Search for the cell housing the specified text and yield its [x, y] center coordinate. 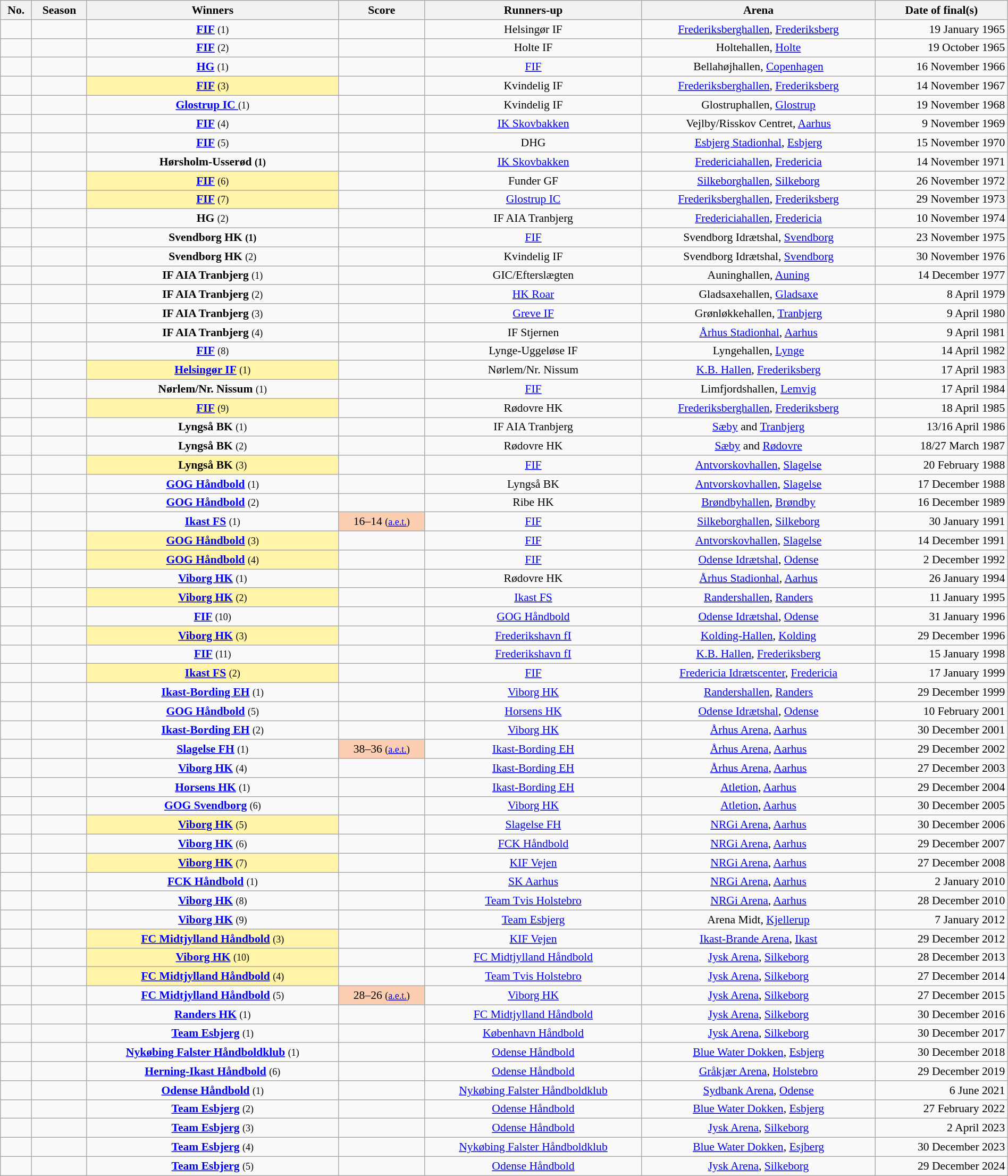
IF AIA Tranbjerg (2) [213, 295]
29 December 2012 [942, 939]
Sæby and Tranbjerg [759, 427]
Ikast FS (2) [213, 673]
Brøndbyhallen, Brøndby [759, 503]
Ikast FS [533, 598]
10 November 1974 [942, 219]
Date of final(s) [942, 10]
30 December 2001 [942, 730]
GOG Svendborg (6) [213, 806]
FIF (6) [213, 181]
27 February 2022 [942, 1109]
Team Esbjerg (2) [213, 1109]
29 December 1999 [942, 693]
Limfjordshallen, Lemvig [759, 389]
Slagelse FH [533, 825]
30 December 2018 [942, 1053]
Team Esbjerg (4) [213, 1147]
30 December 2005 [942, 806]
14 December 1977 [942, 276]
FIF (9) [213, 408]
19 January 1965 [942, 29]
Greve IF [533, 313]
19 November 1968 [942, 105]
Slagelse FH (1) [213, 749]
17 January 1999 [942, 673]
27 December 2008 [942, 863]
28 December 2010 [942, 901]
Ikast-Bording EH (2) [213, 730]
28 December 2013 [942, 957]
Ribe HK [533, 503]
15 January 1998 [942, 654]
Viborg HK (10) [213, 957]
29 December 2007 [942, 844]
29 December 2004 [942, 787]
GIC/Efterslægten [533, 276]
14 December 1991 [942, 541]
Glostruphallen, Glostrup [759, 105]
Herning-Ikast Håndbold (6) [213, 1071]
Team Esbjerg (5) [213, 1166]
Lyngså BK (1) [213, 427]
GOG Håndbold (1) [213, 484]
GOG Håndbold (3) [213, 541]
28–26 (a.e.t.) [382, 996]
FIF (8) [213, 351]
18 April 1985 [942, 408]
Kolding-Hallen, Kolding [759, 636]
FC Midtjylland Håndbold (5) [213, 996]
IF Stjernen [533, 332]
9 April 1981 [942, 332]
27 December 2014 [942, 977]
Horsens HK (1) [213, 787]
IF AIA Tranbjerg (4) [213, 332]
16 November 1966 [942, 67]
Arena [759, 10]
Glostrup IC [533, 199]
Nørlem/Nr. Nissum (1) [213, 389]
FIF (11) [213, 654]
14 April 1982 [942, 351]
FIF (5) [213, 143]
FIF (3) [213, 86]
30 December 2023 [942, 1147]
Lyngså BK [533, 484]
6 June 2021 [942, 1090]
Esbjerg Stadionhal, Esbjerg [759, 143]
Svendborg HK (2) [213, 256]
FIF (1) [213, 29]
23 November 1975 [942, 238]
Viborg HK (2) [213, 598]
27 December 2015 [942, 996]
Helsingør IF [533, 29]
Lyngså BK (2) [213, 446]
17 December 1988 [942, 484]
15 November 1970 [942, 143]
HK Roar [533, 295]
Viborg HK (3) [213, 636]
30 January 1991 [942, 522]
FCK Håndbold [533, 844]
No. [16, 10]
29 November 1973 [942, 199]
Sæby and Rødovre [759, 446]
FCK Håndbold (1) [213, 882]
Viborg HK (4) [213, 768]
9 April 1980 [942, 313]
17 April 1984 [942, 389]
2 December 1992 [942, 560]
Lyngså BK (3) [213, 465]
2 April 2023 [942, 1128]
Team Esbjerg [533, 920]
17 April 1983 [942, 370]
Lynge-Uggeløse IF [533, 351]
Auninghallen, Auning [759, 276]
30 December 2006 [942, 825]
Sydbank Arena, Odense [759, 1090]
14 November 1967 [942, 86]
Randers HK (1) [213, 1014]
Horsens HK [533, 711]
Fredericia Idrætscenter, Fredericia [759, 673]
31 January 1996 [942, 616]
Ikast-Bording EH (1) [213, 693]
30 December 2016 [942, 1014]
Vejlby/Risskov Centret, Aarhus [759, 124]
IF AIA Tranbjerg (1) [213, 276]
GOG Håndbold (2) [213, 503]
HG (2) [213, 219]
29 December 1996 [942, 636]
Svendborg HK (1) [213, 238]
Odense Håndbold (1) [213, 1090]
FC Midtjylland Håndbold (3) [213, 939]
Arena Midt, Kjellerup [759, 920]
FIF (2) [213, 48]
Ikast-Brande Arena, Ikast [759, 939]
29 December 2019 [942, 1071]
Holte IF [533, 48]
HG (1) [213, 67]
Runners-up [533, 10]
Blue Water Dokken, Esjberg [759, 1147]
30 November 1976 [942, 256]
Score [382, 10]
Viborg HK (7) [213, 863]
FC Midtjylland Håndbold (4) [213, 977]
16–14 (a.e.t.) [382, 522]
DHG [533, 143]
13/16 April 1986 [942, 427]
Bellahøjhallen, Copenhagen [759, 67]
26 November 1972 [942, 181]
IF AIA Tranbjerg (3) [213, 313]
29 December 2024 [942, 1166]
Lyngehallen, Lynge [759, 351]
Grønløkkehallen, Tranbjerg [759, 313]
GOG Håndbold (4) [213, 560]
GOG Håndbold [533, 616]
FIF (10) [213, 616]
11 January 1995 [942, 598]
Funder GF [533, 181]
30 December 2017 [942, 1033]
16 December 1989 [942, 503]
Viborg HK (1) [213, 579]
Team Esbjerg (3) [213, 1128]
2 January 2010 [942, 882]
Viborg HK (8) [213, 901]
Nykøbing Falster Håndboldklub (1) [213, 1053]
Viborg HK (9) [213, 920]
GOG Håndbold (5) [213, 711]
Viborg HK (5) [213, 825]
København Håndbold [533, 1033]
19 October 1965 [942, 48]
Gladsaxehallen, Gladsaxe [759, 295]
20 February 1988 [942, 465]
7 January 2012 [942, 920]
10 February 2001 [942, 711]
Gråkjær Arena, Holstebro [759, 1071]
14 November 1971 [942, 162]
27 December 2003 [942, 768]
Helsingør IF (1) [213, 370]
38–36 (a.e.t.) [382, 749]
26 January 1994 [942, 579]
8 April 1979 [942, 295]
SK Aarhus [533, 882]
Ikast FS (1) [213, 522]
Winners [213, 10]
Team Esbjerg (1) [213, 1033]
Holtehallen, Holte [759, 48]
Glostrup IC (1) [213, 105]
29 December 2002 [942, 749]
Viborg HK (6) [213, 844]
9 November 1969 [942, 124]
18/27 March 1987 [942, 446]
Hørsholm-Usserød (1) [213, 162]
Season [60, 10]
FIF (4) [213, 124]
Nørlem/Nr. Nissum [533, 370]
FIF (7) [213, 199]
